Scan for the cell matching the given text and deliver its [x, y] coordinate at center. 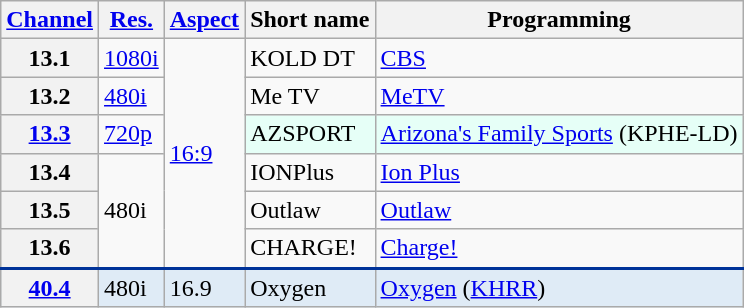
Aspect [204, 20]
Oxygen (KHRR) [559, 288]
KOLD DT [310, 58]
Programming [559, 20]
Ion Plus [559, 172]
MeTV [559, 96]
13.2 [50, 96]
Arizona's Family Sports (KPHE-LD) [559, 134]
Oxygen [310, 288]
Short name [310, 20]
16.9 [204, 288]
IONPlus [310, 172]
40.4 [50, 288]
16:9 [204, 154]
13.5 [50, 210]
13.4 [50, 172]
13.3 [50, 134]
CHARGE! [310, 248]
Charge! [559, 248]
CBS [559, 58]
13.6 [50, 248]
720p [132, 134]
AZSPORT [310, 134]
13.1 [50, 58]
Channel [50, 20]
Me TV [310, 96]
Res. [132, 20]
1080i [132, 58]
